Extract the (X, Y) coordinate from the center of the cell holding the provided text.  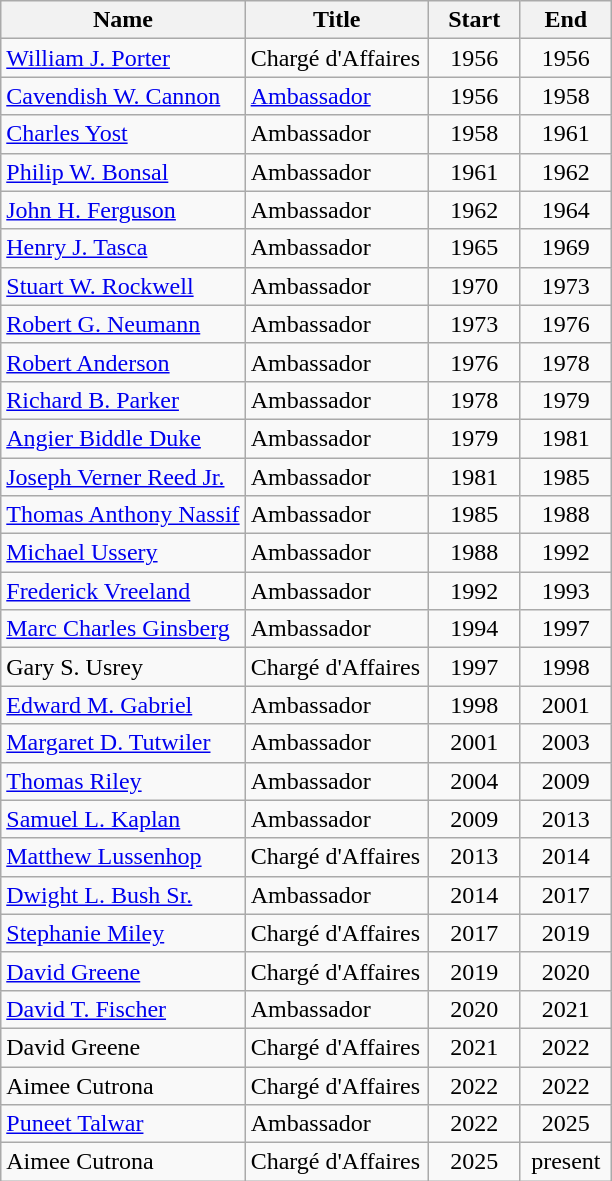
End (566, 20)
Stuart W. Rockwell (123, 286)
Dwight L. Bush Sr. (123, 895)
Henry J. Tasca (123, 248)
Gary S. Usrey (123, 667)
Edward M. Gabriel (123, 705)
Thomas Anthony Nassif (123, 515)
1970 (474, 286)
Samuel L. Kaplan (123, 819)
Robert G. Neumann (123, 324)
William J. Porter (123, 58)
Puneet Talwar (123, 1124)
Matthew Lussenhop (123, 857)
Angier Biddle Duke (123, 438)
Charles Yost (123, 134)
2004 (474, 781)
Michael Ussery (123, 553)
present (566, 1162)
1994 (474, 629)
2003 (566, 743)
Title (336, 20)
David T. Fischer (123, 1009)
Stephanie Miley (123, 933)
Thomas Riley (123, 781)
Frederick Vreeland (123, 591)
Start (474, 20)
1993 (566, 591)
Richard B. Parker (123, 400)
John H. Ferguson (123, 210)
Margaret D. Tutwiler (123, 743)
Joseph Verner Reed Jr. (123, 477)
Philip W. Bonsal (123, 172)
Name (123, 20)
1969 (566, 248)
1965 (474, 248)
Marc Charles Ginsberg (123, 629)
Cavendish W. Cannon (123, 96)
Robert Anderson (123, 362)
1964 (566, 210)
